Pinpoint the cell where the given text exists, returning its [X, Y] midpoint coordinate. 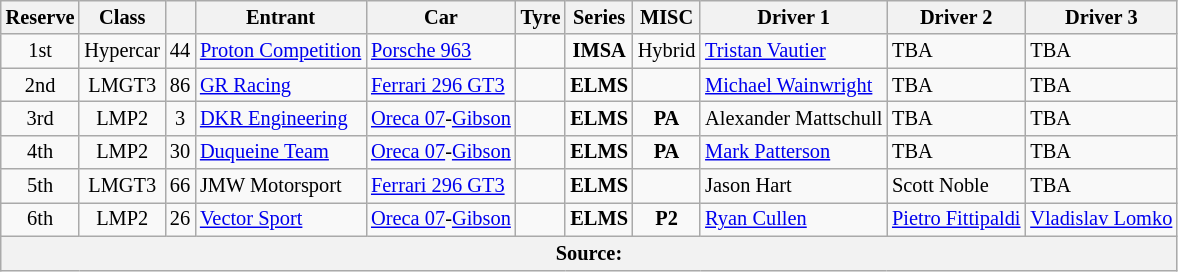
Mark Patterson [794, 152]
JMW Motorsport [280, 186]
Tyre [541, 17]
4th [40, 152]
2nd [40, 85]
30 [180, 152]
Reserve [40, 17]
3rd [40, 118]
Hypercar [122, 51]
Car [441, 17]
Driver 3 [1101, 17]
Class [122, 17]
Duqueine Team [280, 152]
DKR Engineering [280, 118]
Vector Sport [280, 219]
Entrant [280, 17]
26 [180, 219]
Scott Noble [956, 186]
86 [180, 85]
GR Racing [280, 85]
1st [40, 51]
Tristan Vautier [794, 51]
Michael Wainwright [794, 85]
Source: [589, 253]
44 [180, 51]
Ryan Cullen [794, 219]
66 [180, 186]
Driver 2 [956, 17]
Jason Hart [794, 186]
MISC [666, 17]
3 [180, 118]
5th [40, 186]
Hybrid [666, 51]
Alexander Mattschull [794, 118]
Proton Competition [280, 51]
P2 [666, 219]
6th [40, 219]
Series [598, 17]
IMSA [598, 51]
Vladislav Lomko [1101, 219]
Porsche 963 [441, 51]
Driver 1 [794, 17]
Pietro Fittipaldi [956, 219]
